Capture the cell that displays the provided text and extract its [X, Y] central coordinate. 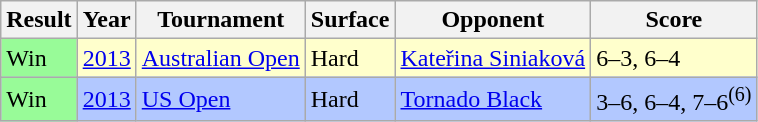
Australian Open [220, 58]
Surface [350, 20]
Score [674, 20]
6–3, 6–4 [674, 58]
3–6, 6–4, 7–6(6) [674, 100]
Year [106, 20]
Result [39, 20]
Tournament [220, 20]
Tornado Black [493, 100]
Kateřina Siniaková [493, 58]
US Open [220, 100]
Opponent [493, 20]
